Output the (X, Y) coordinate of the center of the cell containing the given text.  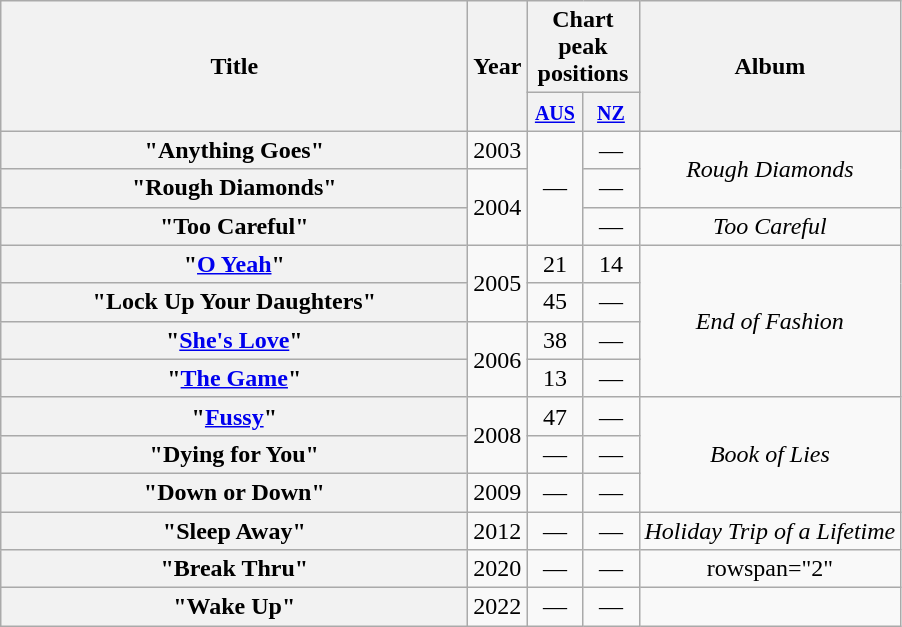
"Break Thru" (234, 569)
"Rough Diamonds" (234, 188)
Rough Diamonds (770, 169)
"Fussy" (234, 416)
Book of Lies (770, 454)
2020 (498, 569)
38 (555, 340)
Album (770, 66)
"She's Love" (234, 340)
rowspan="2" (770, 569)
Too Careful (770, 226)
"Too Careful" (234, 226)
2009 (498, 492)
"Dying for You" (234, 454)
Chart peak positions (583, 47)
2006 (498, 359)
"Wake Up" (234, 607)
2008 (498, 435)
2004 (498, 207)
"Sleep Away" (234, 531)
Year (498, 66)
14 (611, 264)
Holiday Trip of a Lifetime (770, 531)
21 (555, 264)
Title (234, 66)
13 (555, 378)
AUS (555, 112)
2003 (498, 150)
NZ (611, 112)
47 (555, 416)
End of Fashion (770, 321)
"The Game" (234, 378)
"Anything Goes" (234, 150)
"Down or Down" (234, 492)
2012 (498, 531)
"O Yeah" (234, 264)
"Lock Up Your Daughters" (234, 302)
2005 (498, 283)
45 (555, 302)
2022 (498, 607)
